From the cell containing the given text, extract its center point as (x, y) coordinate. 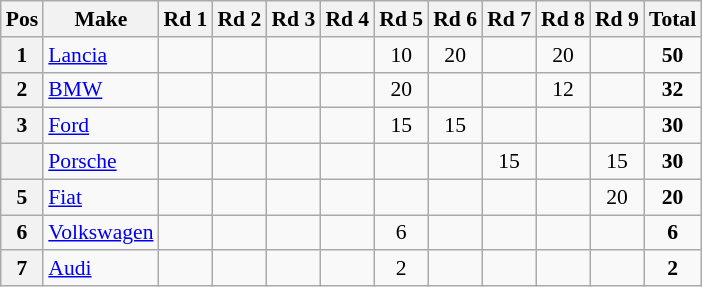
Rd 7 (509, 19)
BMW (100, 90)
Rd 9 (617, 19)
Rd 6 (455, 19)
Rd 5 (401, 19)
Porsche (100, 162)
32 (672, 90)
12 (563, 90)
Rd 1 (186, 19)
1 (22, 55)
Rd 3 (293, 19)
Rd 2 (239, 19)
Audi (100, 269)
50 (672, 55)
5 (22, 197)
Volkswagen (100, 233)
Rd 4 (347, 19)
Rd 8 (563, 19)
Lancia (100, 55)
Fiat (100, 197)
Pos (22, 19)
Make (100, 19)
Total (672, 19)
Ford (100, 126)
10 (401, 55)
3 (22, 126)
7 (22, 269)
